Output the (X, Y) coordinate of the center of the cell containing the given text.  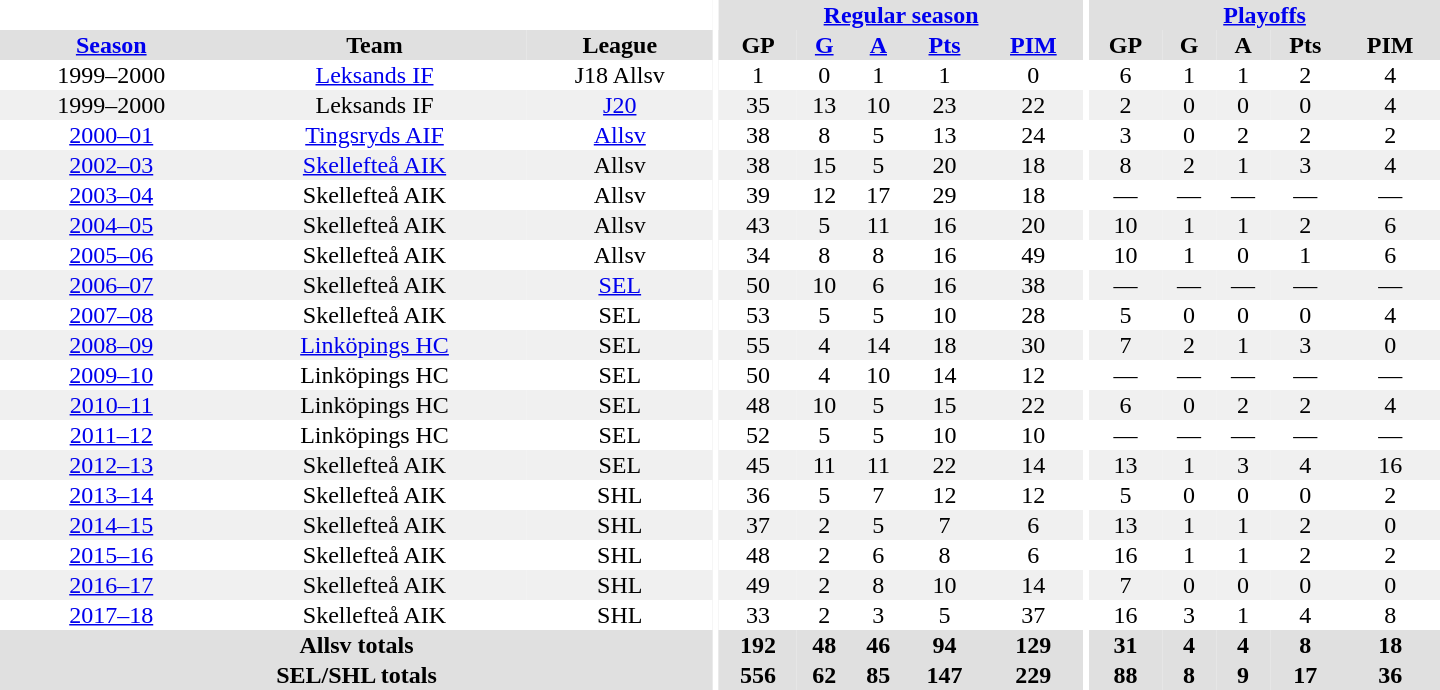
43 (758, 225)
30 (1034, 345)
556 (758, 675)
147 (944, 675)
52 (758, 435)
2014–15 (111, 525)
SEL/SHL totals (356, 675)
J18 Allsv (620, 75)
33 (758, 615)
Tingsryds AIF (374, 135)
29 (944, 195)
J20 (620, 105)
28 (1034, 315)
2016–17 (111, 585)
62 (824, 675)
34 (758, 255)
Regular season (901, 15)
2000–01 (111, 135)
2011–12 (111, 435)
Team (374, 45)
129 (1034, 645)
2006–07 (111, 285)
2009–10 (111, 375)
2003–04 (111, 195)
2012–13 (111, 465)
45 (758, 465)
24 (1034, 135)
229 (1034, 675)
55 (758, 345)
2017–18 (111, 615)
88 (1126, 675)
53 (758, 315)
2008–09 (111, 345)
2005–06 (111, 255)
85 (878, 675)
Allsv totals (356, 645)
9 (1243, 675)
35 (758, 105)
Season (111, 45)
Playoffs (1264, 15)
2013–14 (111, 495)
39 (758, 195)
192 (758, 645)
46 (878, 645)
2007–08 (111, 315)
League (620, 45)
2004–05 (111, 225)
2010–11 (111, 405)
23 (944, 105)
94 (944, 645)
31 (1126, 645)
2002–03 (111, 165)
2015–16 (111, 555)
